Capture the cell that displays the provided text and extract its (x, y) central coordinate. 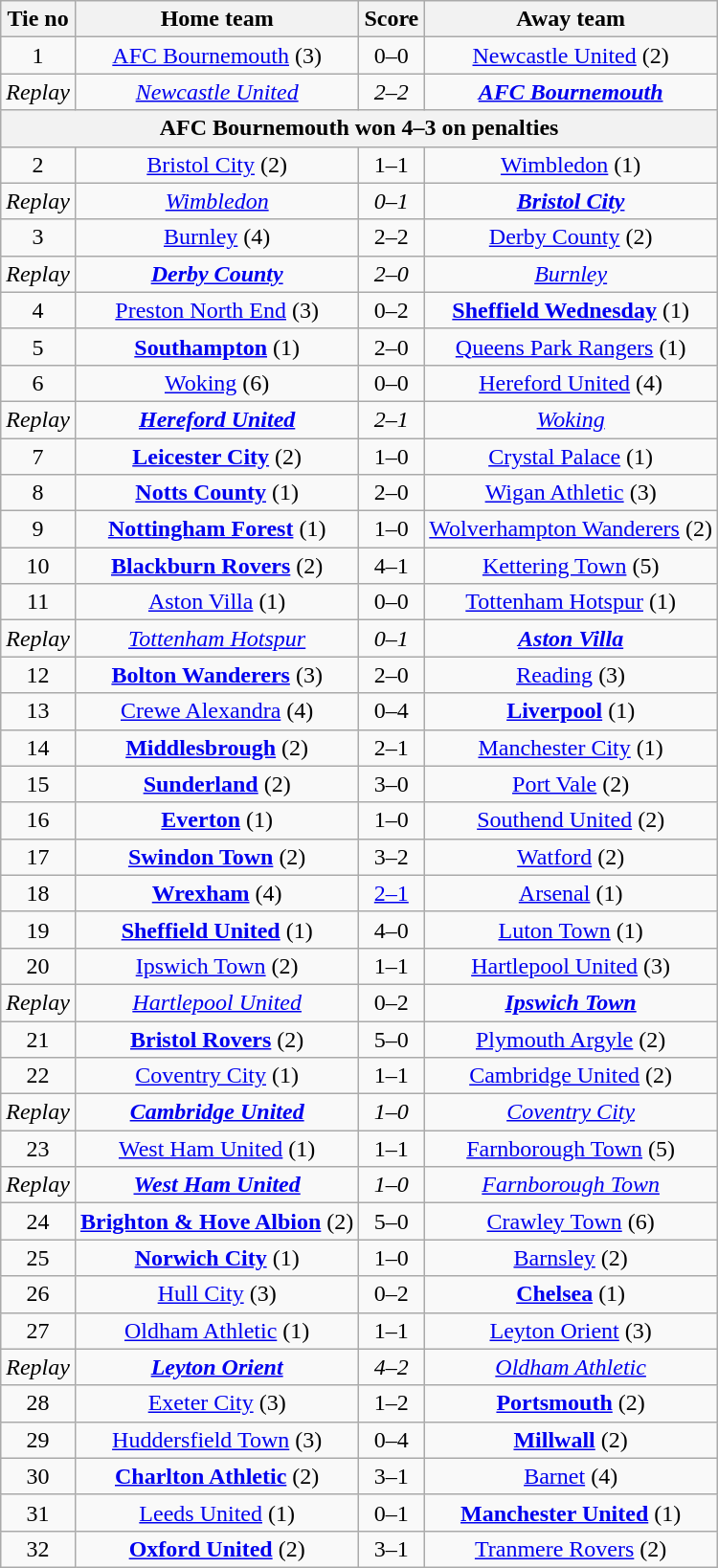
6 (38, 383)
Exeter City (3) (216, 1403)
Tottenham Hotspur (1) (571, 602)
Cambridge United (216, 1112)
Portsmouth (2) (571, 1403)
Millwall (2) (571, 1440)
23 (38, 1149)
21 (38, 1039)
7 (38, 457)
4 (38, 310)
26 (38, 1294)
Norwich City (1) (216, 1258)
Oxford United (2) (216, 1549)
Oldham Athletic (571, 1367)
AFC Bournemouth (3) (216, 56)
Coventry City (571, 1112)
Crystal Palace (1) (571, 457)
3–2 (392, 857)
Southampton (1) (216, 347)
Wimbledon (1) (571, 165)
Swindon Town (2) (216, 857)
8 (38, 493)
AFC Bournemouth (571, 92)
Farnborough Town (5) (571, 1149)
13 (38, 711)
2 (38, 165)
15 (38, 784)
Score (392, 19)
17 (38, 857)
Hereford United (216, 419)
Watford (2) (571, 857)
Woking (6) (216, 383)
Barnet (4) (571, 1476)
3 (38, 237)
Tranmere Rovers (2) (571, 1549)
Away team (571, 19)
18 (38, 893)
West Ham United (216, 1185)
16 (38, 820)
West Ham United (1) (216, 1149)
24 (38, 1221)
Wolverhampton Wanderers (2) (571, 529)
Hartlepool United (3) (571, 966)
20 (38, 966)
Burnley (4) (216, 237)
Port Vale (2) (571, 784)
Cambridge United (2) (571, 1076)
31 (38, 1512)
22 (38, 1076)
28 (38, 1403)
Chelsea (1) (571, 1294)
Preston North End (3) (216, 310)
Brighton & Hove Albion (2) (216, 1221)
Leicester City (2) (216, 457)
Newcastle United (2) (571, 56)
Oldham Athletic (1) (216, 1331)
Sunderland (2) (216, 784)
4–0 (392, 930)
Sheffield United (1) (216, 930)
Hartlepool United (216, 1002)
Notts County (1) (216, 493)
Tottenham Hotspur (216, 638)
14 (38, 748)
Burnley (571, 274)
Leyton Orient (3) (571, 1331)
Manchester City (1) (571, 748)
19 (38, 930)
11 (38, 602)
Southend United (2) (571, 820)
Kettering Town (5) (571, 566)
Crewe Alexandra (4) (216, 711)
Leeds United (1) (216, 1512)
10 (38, 566)
4–1 (392, 566)
Luton Town (1) (571, 930)
Aston Villa (1) (216, 602)
Crawley Town (6) (571, 1221)
AFC Bournemouth won 4–3 on penalties (360, 128)
Wimbledon (216, 201)
Hull City (3) (216, 1294)
25 (38, 1258)
Queens Park Rangers (1) (571, 347)
Wrexham (4) (216, 893)
32 (38, 1549)
Plymouth Argyle (2) (571, 1039)
Derby County (2) (571, 237)
Leyton Orient (216, 1367)
Tie no (38, 19)
Hereford United (4) (571, 383)
9 (38, 529)
Nottingham Forest (1) (216, 529)
Newcastle United (216, 92)
Barnsley (2) (571, 1258)
5 (38, 347)
Bristol Rovers (2) (216, 1039)
Bristol City (571, 201)
Woking (571, 419)
Sheffield Wednesday (1) (571, 310)
Bolton Wanderers (3) (216, 675)
Wigan Athletic (3) (571, 493)
Middlesbrough (2) (216, 748)
Derby County (216, 274)
Arsenal (1) (571, 893)
30 (38, 1476)
Huddersfield Town (3) (216, 1440)
Ipswich Town (571, 1002)
12 (38, 675)
Farnborough Town (571, 1185)
Home team (216, 19)
Coventry City (1) (216, 1076)
Aston Villa (571, 638)
Liverpool (1) (571, 711)
1 (38, 56)
Reading (3) (571, 675)
27 (38, 1331)
3–0 (392, 784)
Manchester United (1) (571, 1512)
Everton (1) (216, 820)
1–2 (392, 1403)
Ipswich Town (2) (216, 966)
Charlton Athletic (2) (216, 1476)
Bristol City (2) (216, 165)
Blackburn Rovers (2) (216, 566)
29 (38, 1440)
4–2 (392, 1367)
